Return the [X, Y] coordinate for the center point of the cell that contains the specified text.  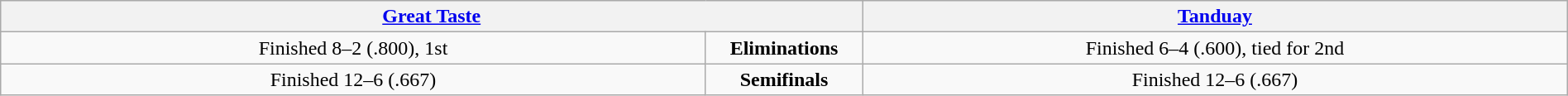
Great Taste [432, 17]
Semifinals [784, 79]
Tanduay [1216, 17]
Finished 6–4 (.600), tied for 2nd [1216, 48]
Eliminations [784, 48]
Finished 8–2 (.800), 1st [354, 48]
